Provide the [X, Y] coordinate of the cell's center where the given text is located.  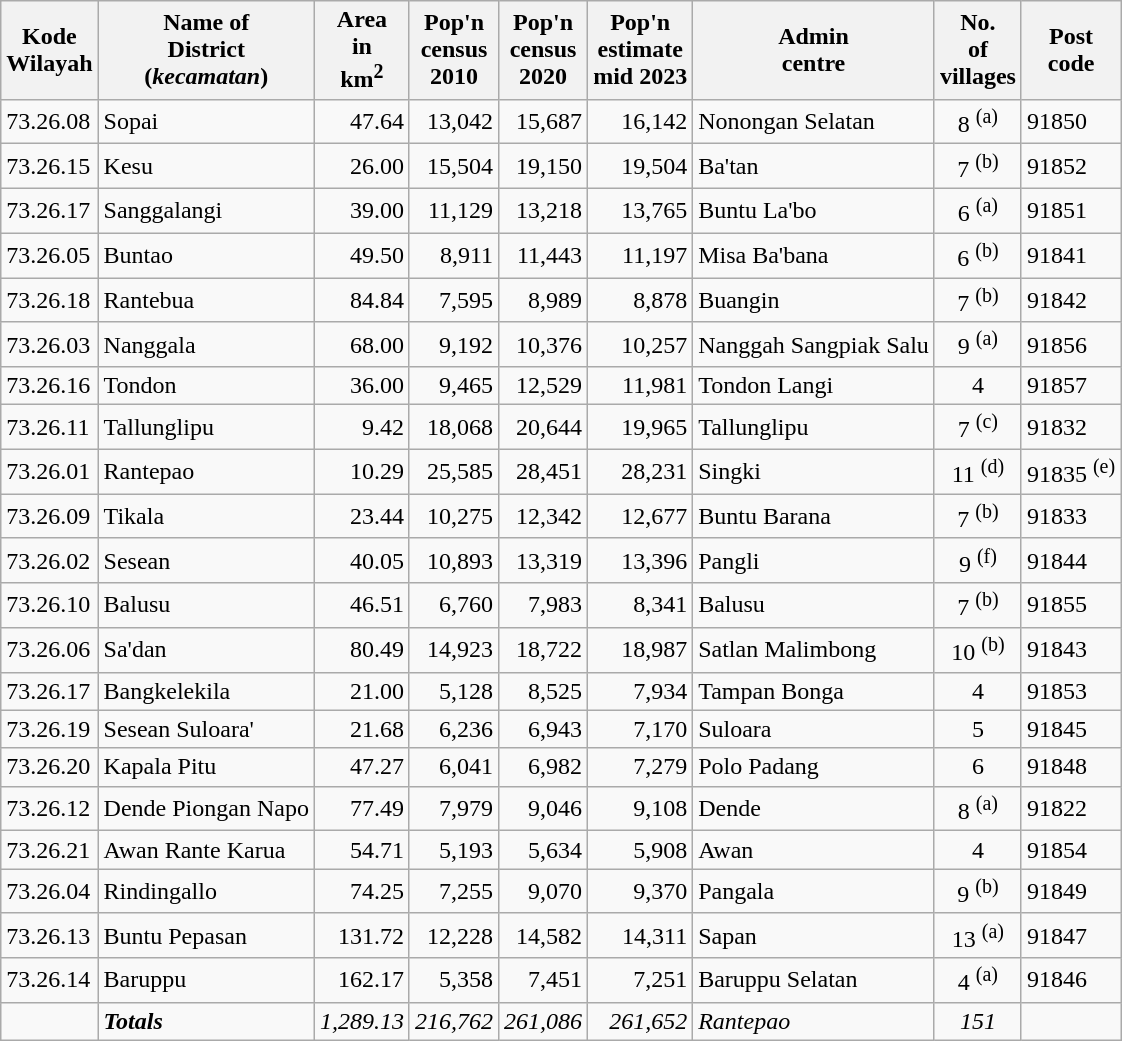
Pangli [814, 560]
7 (c) [978, 428]
91842 [1070, 300]
13,396 [640, 560]
73.26.18 [50, 300]
1,289.13 [362, 1021]
13,218 [544, 210]
8,989 [544, 300]
19,504 [640, 166]
9,070 [544, 892]
20,644 [544, 428]
7,595 [454, 300]
131.72 [362, 936]
91851 [1070, 210]
Sesean [206, 560]
14,923 [454, 650]
5,193 [454, 850]
6 [978, 767]
74.25 [362, 892]
11,443 [544, 256]
28,231 [640, 472]
7,983 [544, 606]
Nanggah Sangpiak Salu [814, 344]
73.26.21 [50, 850]
Ba'tan [814, 166]
91845 [1070, 729]
261,086 [544, 1021]
Dende Piongan Napo [206, 808]
7,451 [544, 980]
10,376 [544, 344]
47.64 [362, 122]
Buntu Barana [814, 516]
91841 [1070, 256]
7,934 [640, 691]
10,275 [454, 516]
25,585 [454, 472]
6 (a) [978, 210]
Suloara [814, 729]
91835 (e) [1070, 472]
13,042 [454, 122]
18,068 [454, 428]
151 [978, 1021]
73.26.01 [50, 472]
84.84 [362, 300]
14,582 [544, 936]
216,762 [454, 1021]
16,142 [640, 122]
73.26.11 [50, 428]
Buntao [206, 256]
91846 [1070, 980]
73.26.12 [50, 808]
12,529 [544, 386]
91853 [1070, 691]
39.00 [362, 210]
Tampan Bonga [814, 691]
Buntu Pepasan [206, 936]
10,257 [640, 344]
Sesean Suloara' [206, 729]
9,192 [454, 344]
91847 [1070, 936]
73.26.16 [50, 386]
7,255 [454, 892]
21.68 [362, 729]
9,046 [544, 808]
5,908 [640, 850]
5 [978, 729]
Satlan Malimbong [814, 650]
36.00 [362, 386]
11,981 [640, 386]
18,987 [640, 650]
8,525 [544, 691]
15,504 [454, 166]
73.26.15 [50, 166]
73.26.03 [50, 344]
Buntu La'bo [814, 210]
91848 [1070, 767]
Awan [814, 850]
Nanggala [206, 344]
91852 [1070, 166]
91849 [1070, 892]
9 (b) [978, 892]
7,279 [640, 767]
Sapan [814, 936]
Buangin [814, 300]
Pangala [814, 892]
8,911 [454, 256]
Name ofDistrict(kecamatan) [206, 50]
9,465 [454, 386]
Nonongan Selatan [814, 122]
91855 [1070, 606]
26.00 [362, 166]
12,677 [640, 516]
91854 [1070, 850]
Awan Rante Karua [206, 850]
Sanggalangi [206, 210]
Pop'ncensus2010 [454, 50]
6,760 [454, 606]
91822 [1070, 808]
11,197 [640, 256]
5,634 [544, 850]
10,893 [454, 560]
73.26.13 [50, 936]
46.51 [362, 606]
Misa Ba'bana [814, 256]
Postcode [1070, 50]
7,979 [454, 808]
77.49 [362, 808]
23.44 [362, 516]
73.26.02 [50, 560]
7,170 [640, 729]
6,982 [544, 767]
91833 [1070, 516]
9.42 [362, 428]
13 (a) [978, 936]
12,342 [544, 516]
9 (f) [978, 560]
Admincentre [814, 50]
Baruppu [206, 980]
Kesu [206, 166]
73.26.20 [50, 767]
91843 [1070, 650]
Rindingallo [206, 892]
Sa'dan [206, 650]
6,943 [544, 729]
11 (d) [978, 472]
6,041 [454, 767]
5,128 [454, 691]
11,129 [454, 210]
Areain km2 [362, 50]
91850 [1070, 122]
91857 [1070, 386]
Sopai [206, 122]
54.71 [362, 850]
6,236 [454, 729]
6 (b) [978, 256]
Pop'ncensus2020 [544, 50]
19,965 [640, 428]
Dende [814, 808]
Kode Wilayah [50, 50]
13,765 [640, 210]
73.26.05 [50, 256]
9 (a) [978, 344]
91832 [1070, 428]
Tikala [206, 516]
8,878 [640, 300]
68.00 [362, 344]
73.26.09 [50, 516]
162.17 [362, 980]
40.05 [362, 560]
73.26.06 [50, 650]
Kapala Pitu [206, 767]
73.26.08 [50, 122]
10 (b) [978, 650]
Tondon Langi [814, 386]
91856 [1070, 344]
Tondon [206, 386]
21.00 [362, 691]
No. of villages [978, 50]
47.27 [362, 767]
73.26.19 [50, 729]
80.49 [362, 650]
73.26.14 [50, 980]
73.26.10 [50, 606]
Pop'nestimatemid 2023 [640, 50]
4 (a) [978, 980]
28,451 [544, 472]
73.26.04 [50, 892]
9,108 [640, 808]
261,652 [640, 1021]
15,687 [544, 122]
91844 [1070, 560]
13,319 [544, 560]
8,341 [640, 606]
9,370 [640, 892]
7,251 [640, 980]
49.50 [362, 256]
12,228 [454, 936]
5,358 [454, 980]
14,311 [640, 936]
Rantebua [206, 300]
Totals [206, 1021]
19,150 [544, 166]
Bangkelekila [206, 691]
10.29 [362, 472]
Baruppu Selatan [814, 980]
Singki [814, 472]
Polo Padang [814, 767]
18,722 [544, 650]
